From the cell containing the given text, extract its center point as (X, Y) coordinate. 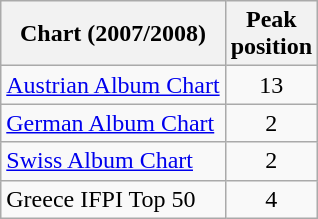
13 (271, 85)
Greece IFPI Top 50 (113, 199)
4 (271, 199)
Peakposition (271, 34)
Chart (2007/2008) (113, 34)
Swiss Album Chart (113, 161)
Austrian Album Chart (113, 85)
German Album Chart (113, 123)
